Pinpoint the cell where the given text exists, returning its (x, y) midpoint coordinate. 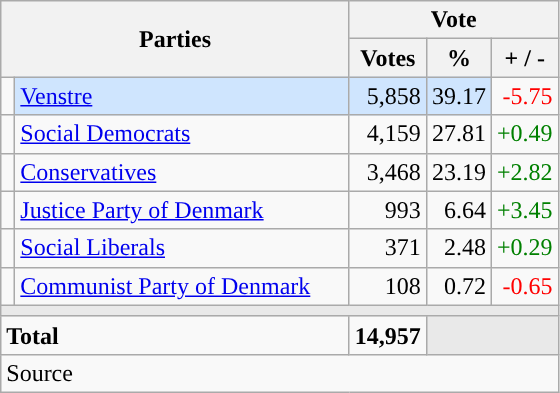
5,858 (388, 96)
+0.29 (524, 248)
+ / - (524, 58)
Votes (388, 58)
+0.49 (524, 134)
Conservatives (182, 172)
993 (388, 210)
23.19 (458, 172)
-0.65 (524, 286)
27.81 (458, 134)
Justice Party of Denmark (182, 210)
2.48 (458, 248)
39.17 (458, 96)
Total (176, 335)
+2.82 (524, 172)
Vote (454, 20)
4,159 (388, 134)
108 (388, 286)
Communist Party of Denmark (182, 286)
-5.75 (524, 96)
+3.45 (524, 210)
Social Liberals (182, 248)
% (458, 58)
0.72 (458, 286)
Social Democrats (182, 134)
371 (388, 248)
6.64 (458, 210)
14,957 (388, 335)
Venstre (182, 96)
Parties (176, 39)
3,468 (388, 172)
Source (280, 373)
